Locate the cell with the specified text and output its (x, y) center coordinate. 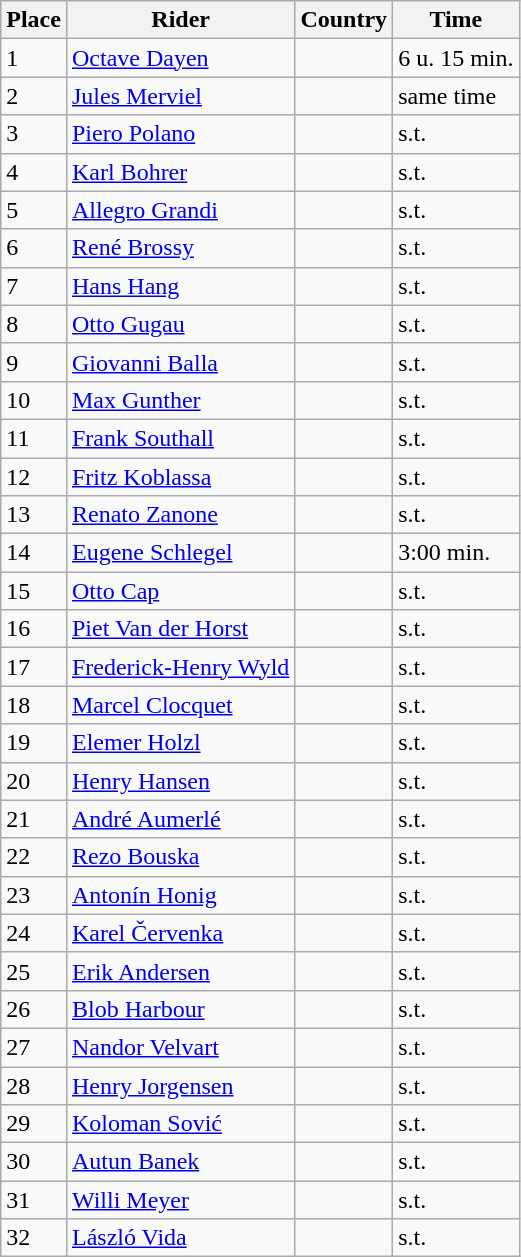
32 (34, 1238)
Fritz Koblassa (180, 477)
19 (34, 743)
Giovanni Balla (180, 362)
Eugene Schlegel (180, 553)
4 (34, 172)
3:00 min. (456, 553)
21 (34, 819)
8 (34, 324)
André Aumerlé (180, 819)
Max Gunther (180, 400)
3 (34, 134)
Koloman Sović (180, 1124)
Henry Hansen (180, 781)
24 (34, 933)
Elemer Holzl (180, 743)
Otto Cap (180, 591)
6 (34, 248)
28 (34, 1085)
15 (34, 591)
1 (34, 58)
17 (34, 667)
René Brossy (180, 248)
Otto Gugau (180, 324)
Renato Zanone (180, 515)
20 (34, 781)
26 (34, 1009)
Piet Van der Horst (180, 629)
25 (34, 971)
13 (34, 515)
23 (34, 895)
Nandor Velvart (180, 1047)
14 (34, 553)
Octave Dayen (180, 58)
10 (34, 400)
Willi Meyer (180, 1200)
Rezo Bouska (180, 857)
29 (34, 1124)
12 (34, 477)
11 (34, 438)
Karel Červenka (180, 933)
16 (34, 629)
Blob Harbour (180, 1009)
Country (344, 20)
Frank Southall (180, 438)
27 (34, 1047)
Jules Merviel (180, 96)
6 u. 15 min. (456, 58)
Erik Andersen (180, 971)
Piero Polano (180, 134)
31 (34, 1200)
Karl Bohrer (180, 172)
7 (34, 286)
18 (34, 705)
Frederick-Henry Wyld (180, 667)
Antonín Honig (180, 895)
Henry Jorgensen (180, 1085)
2 (34, 96)
Rider (180, 20)
5 (34, 210)
Marcel Clocquet (180, 705)
Allegro Grandi (180, 210)
9 (34, 362)
22 (34, 857)
László Vida (180, 1238)
Hans Hang (180, 286)
Place (34, 20)
Autun Banek (180, 1162)
Time (456, 20)
same time (456, 96)
30 (34, 1162)
